Return [x, y] of the center of cell containing provided text 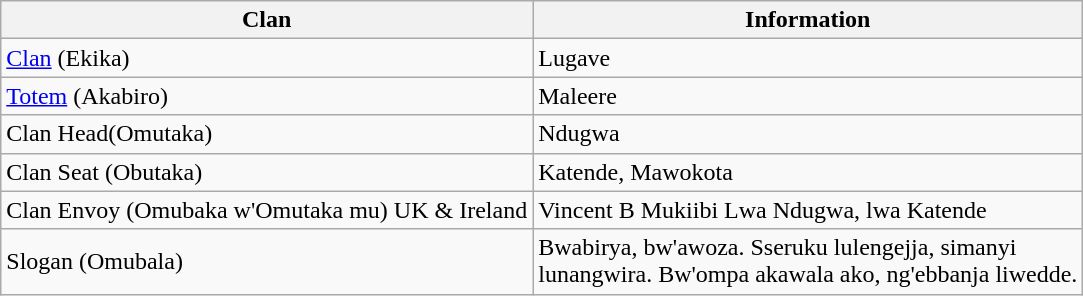
Vincent B Mukiibi Lwa Ndugwa, lwa Katende [808, 210]
Clan Envoy (Omubaka w'Omutaka mu) UK & Ireland [267, 210]
Totem (Akabiro) [267, 96]
Ndugwa [808, 134]
Bwabirya, bw'awoza. Sseruku lulengejja, simanyilunangwira. Bw'ompa akawala ako, ng'ebbanja liwedde. [808, 262]
Lugave [808, 58]
Katende, Mawokota [808, 172]
Maleere [808, 96]
Clan Seat (Obutaka) [267, 172]
Clan [267, 20]
Clan Head(Omutaka) [267, 134]
Slogan (Omubala) [267, 262]
Clan (Ekika) [267, 58]
Information [808, 20]
